Pinpoint the cell where the given text exists, returning its (X, Y) midpoint coordinate. 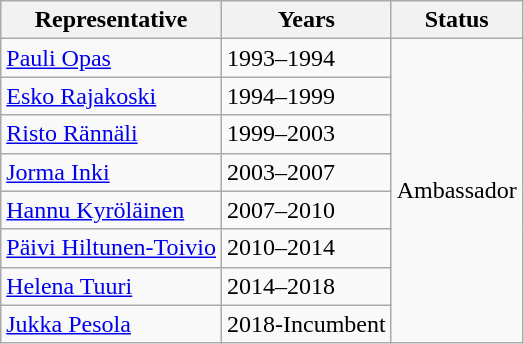
Representative (112, 20)
2007–2010 (306, 210)
Years (306, 20)
Päivi Hiltunen-Toivio (112, 248)
Jukka Pesola (112, 324)
Helena Tuuri (112, 286)
1999–2003 (306, 134)
Ambassador (456, 191)
Status (456, 20)
Pauli Opas (112, 58)
1993–1994 (306, 58)
2014–2018 (306, 286)
1994–1999 (306, 96)
2010–2014 (306, 248)
2003–2007 (306, 172)
Esko Rajakoski (112, 96)
Jorma Inki (112, 172)
Hannu Kyröläinen (112, 210)
Risto Rännäli (112, 134)
2018-Incumbent (306, 324)
